Extract the [X, Y] coordinate from the center of the cell holding the provided text.  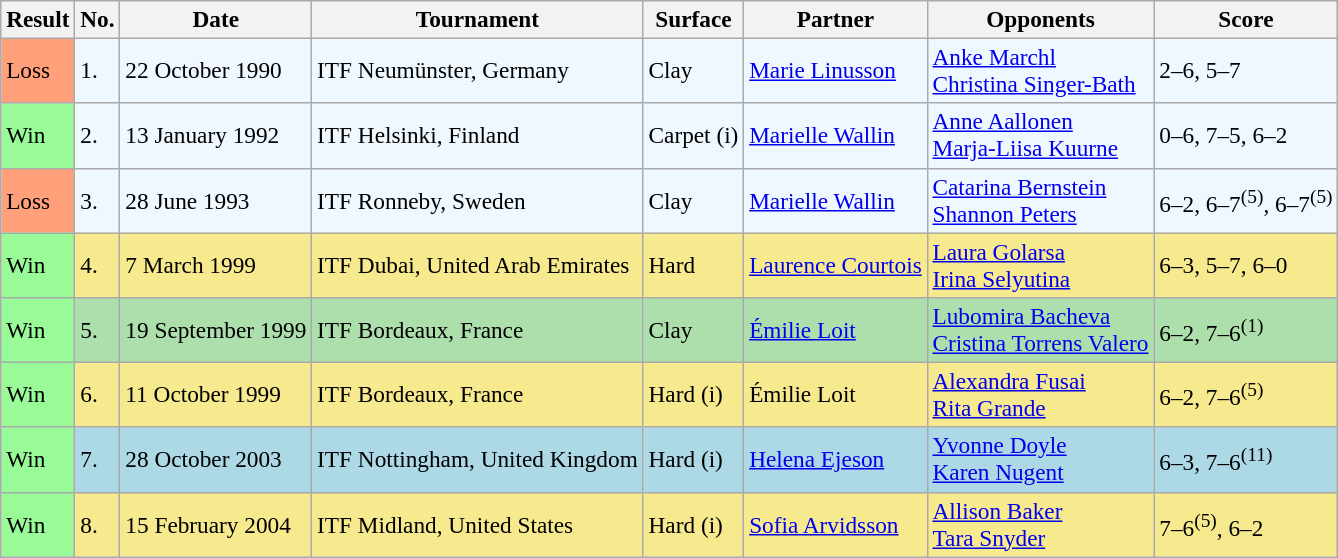
Carpet (i) [694, 136]
ITF Neumünster, Germany [478, 70]
ITF Ronneby, Sweden [478, 200]
2–6, 5–7 [1246, 70]
Helena Ejeson [836, 460]
7. [98, 460]
8. [98, 524]
ITF Nottingham, United Kingdom [478, 460]
6–2, 7–6(5) [1246, 394]
Catarina Bernstein Shannon Peters [1040, 200]
3. [98, 200]
11 October 1999 [216, 394]
2. [98, 136]
Date [216, 19]
28 October 2003 [216, 460]
Lubomira Bacheva Cristina Torrens Valero [1040, 330]
6–3, 5–7, 6–0 [1246, 264]
Partner [836, 19]
28 June 1993 [216, 200]
15 February 2004 [216, 524]
Anke Marchl Christina Singer-Bath [1040, 70]
1. [98, 70]
Laura Golarsa Irina Selyutina [1040, 264]
No. [98, 19]
0–6, 7–5, 6–2 [1246, 136]
Sofia Arvidsson [836, 524]
6–3, 7–6(11) [1246, 460]
Surface [694, 19]
19 September 1999 [216, 330]
Score [1246, 19]
6–2, 7–6(1) [1246, 330]
Yvonne Doyle Karen Nugent [1040, 460]
7–6(5), 6–2 [1246, 524]
Hard [694, 264]
Result [38, 19]
Anne Aallonen Marja-Liisa Kuurne [1040, 136]
4. [98, 264]
Alexandra Fusai Rita Grande [1040, 394]
Tournament [478, 19]
ITF Midland, United States [478, 524]
6. [98, 394]
13 January 1992 [216, 136]
7 March 1999 [216, 264]
Laurence Courtois [836, 264]
6–2, 6–7(5), 6–7(5) [1246, 200]
Allison Baker Tara Snyder [1040, 524]
ITF Helsinki, Finland [478, 136]
22 October 1990 [216, 70]
Opponents [1040, 19]
5. [98, 330]
ITF Dubai, United Arab Emirates [478, 264]
Marie Linusson [836, 70]
